Return (x, y) of the center of cell containing provided text 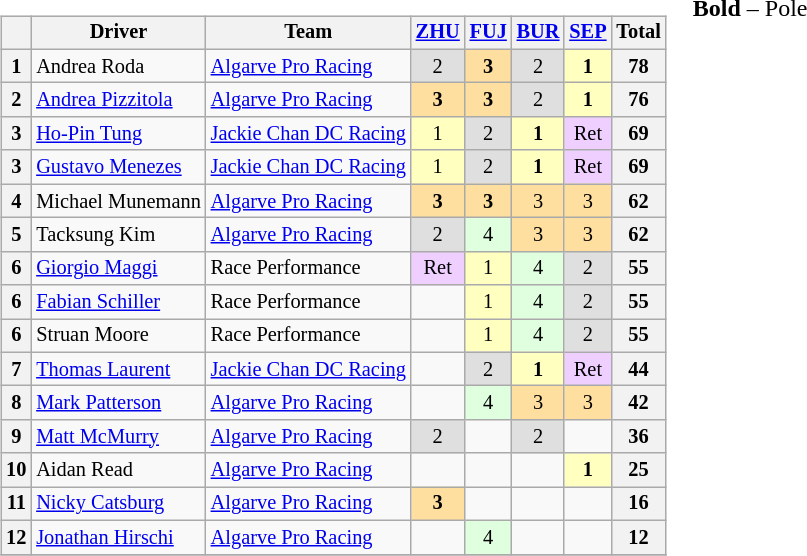
42 (638, 403)
5 (16, 235)
Total (638, 33)
36 (638, 437)
9 (16, 437)
76 (638, 100)
Jonathan Hirschi (118, 537)
Nicky Catsburg (118, 504)
25 (638, 470)
SEP (588, 33)
Gustavo Menezes (118, 167)
Thomas Laurent (118, 369)
ZHU (438, 33)
Mark Patterson (118, 403)
8 (16, 403)
10 (16, 470)
16 (638, 504)
7 (16, 369)
Team (308, 33)
FUJ (488, 33)
11 (16, 504)
Tacksung Kim (118, 235)
Ho-Pin Tung (118, 134)
Matt McMurry (118, 437)
Giorgio Maggi (118, 268)
Fabian Schiller (118, 302)
44 (638, 369)
Struan Moore (118, 336)
BUR (538, 33)
Andrea Roda (118, 66)
Aidan Read (118, 470)
Driver (118, 33)
78 (638, 66)
Michael Munemann (118, 201)
Andrea Pizzitola (118, 100)
